Identify which cell holds the provided text, then report its (x, y) central coordinate. 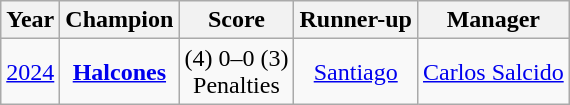
Santiago (356, 72)
Year (30, 20)
Halcones (120, 72)
Runner-up (356, 20)
Score (236, 20)
Carlos Salcido (493, 72)
(4) 0–0 (3)Penalties (236, 72)
Champion (120, 20)
Manager (493, 20)
2024 (30, 72)
